Provide the (X, Y) coordinate of the cell's center where the given text is located.  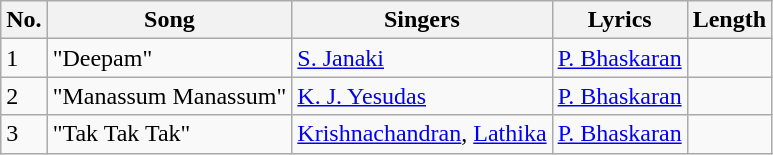
Length (729, 20)
Krishnachandran, Lathika (422, 134)
Lyrics (620, 20)
Singers (422, 20)
K. J. Yesudas (422, 96)
"Manassum Manassum" (170, 96)
"Tak Tak Tak" (170, 134)
Song (170, 20)
2 (24, 96)
3 (24, 134)
"Deepam" (170, 58)
S. Janaki (422, 58)
1 (24, 58)
No. (24, 20)
